Return the [x, y] coordinate for the center point of the cell that contains the specified text.  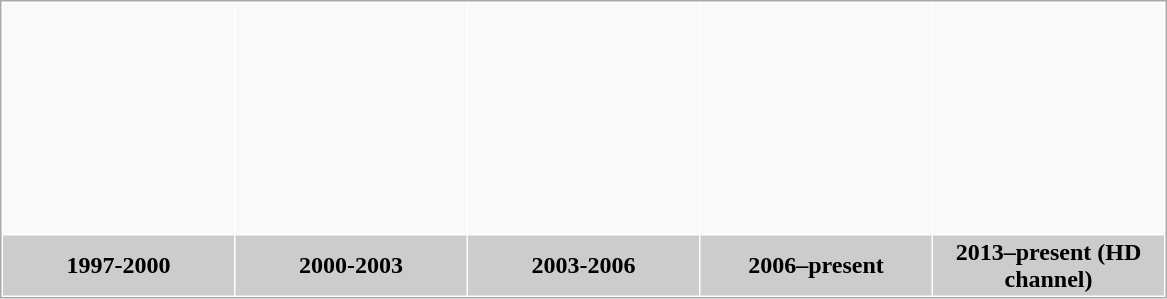
2013–present (HD channel) [1048, 266]
2003-2006 [584, 266]
2006–present [816, 266]
2000-2003 [352, 266]
1997-2000 [118, 266]
